For the text-containing cell, return its midpoint in [X, Y] coordinate format. 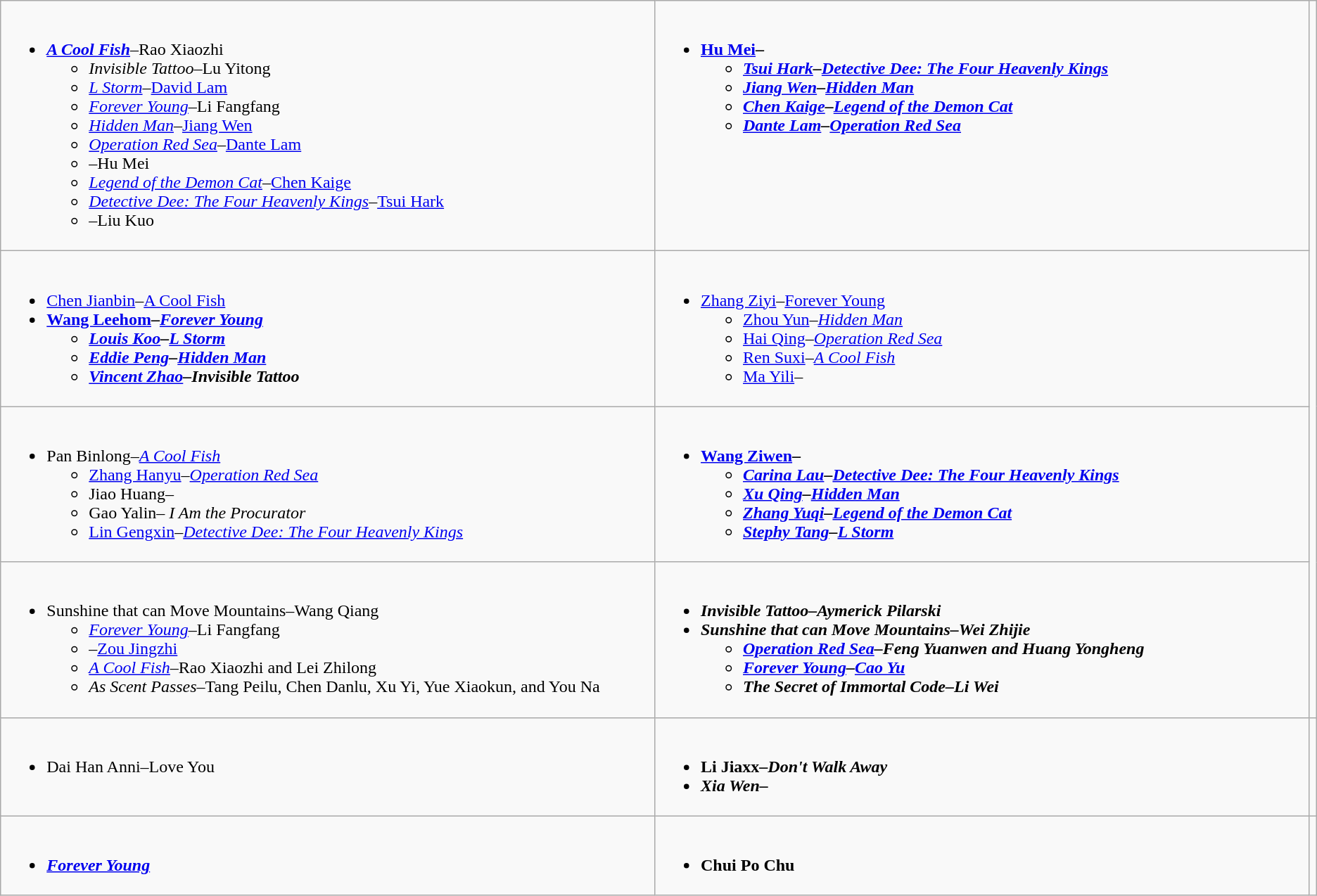
Zhang Ziyi–Forever YoungZhou Yun–Hidden ManHai Qing–Operation Red SeaRen Suxi–A Cool FishMa Yili– [981, 329]
Dai Han Anni–Love You [328, 767]
Wang Ziwen–Carina Lau–Detective Dee: The Four Heavenly KingsXu Qing–Hidden ManZhang Yuqi–Legend of the Demon CatStephy Tang–L Storm [981, 484]
Chen Jianbin–A Cool FishWang Leehom–Forever YoungLouis Koo–L StormEddie Peng–Hidden ManVincent Zhao–Invisible Tattoo [328, 329]
Li Jiaxx–Don't Walk AwayXia Wen– [981, 767]
Chui Po Chu [981, 855]
Forever Young [328, 855]
Hu Mei–Tsui Hark–Detective Dee: The Four Heavenly KingsJiang Wen–Hidden ManChen Kaige–Legend of the Demon CatDante Lam–Operation Red Sea [981, 126]
Pan Binlong–A Cool FishZhang Hanyu–Operation Red SeaJiao Huang–Gao Yalin– I Am the ProcuratorLin Gengxin–Detective Dee: The Four Heavenly Kings [328, 484]
